Return [X, Y] of the center of cell containing provided text 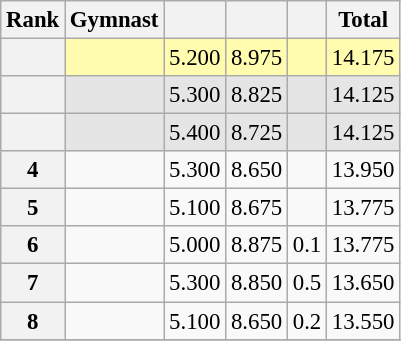
4 [33, 170]
8.725 [257, 133]
0.2 [306, 321]
13.550 [364, 321]
13.950 [364, 170]
5.000 [195, 245]
8.875 [257, 245]
Gymnast [114, 20]
6 [33, 245]
8 [33, 321]
13.650 [364, 283]
5.400 [195, 133]
Total [364, 20]
14.175 [364, 58]
7 [33, 283]
5 [33, 208]
Rank [33, 20]
8.975 [257, 58]
8.825 [257, 95]
8.675 [257, 208]
5.200 [195, 58]
0.1 [306, 245]
8.850 [257, 283]
0.5 [306, 283]
